Find where the given text appears and provide that cell's center as (X, Y) coordinate. 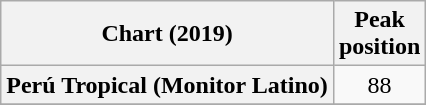
88 (379, 85)
Perú Tropical (Monitor Latino) (168, 85)
Chart (2019) (168, 34)
Peak position (379, 34)
